Locate the cell with the specified text and output its [x, y] center coordinate. 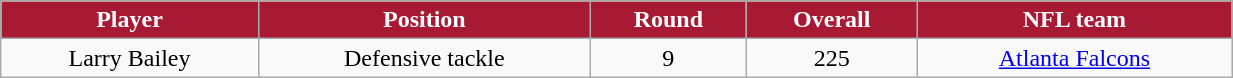
Position [424, 20]
Round [668, 20]
NFL team [1074, 20]
Atlanta Falcons [1074, 58]
Larry Bailey [130, 58]
Overall [832, 20]
225 [832, 58]
Defensive tackle [424, 58]
Player [130, 20]
9 [668, 58]
